From the cell containing the given text, extract its center point as [x, y] coordinate. 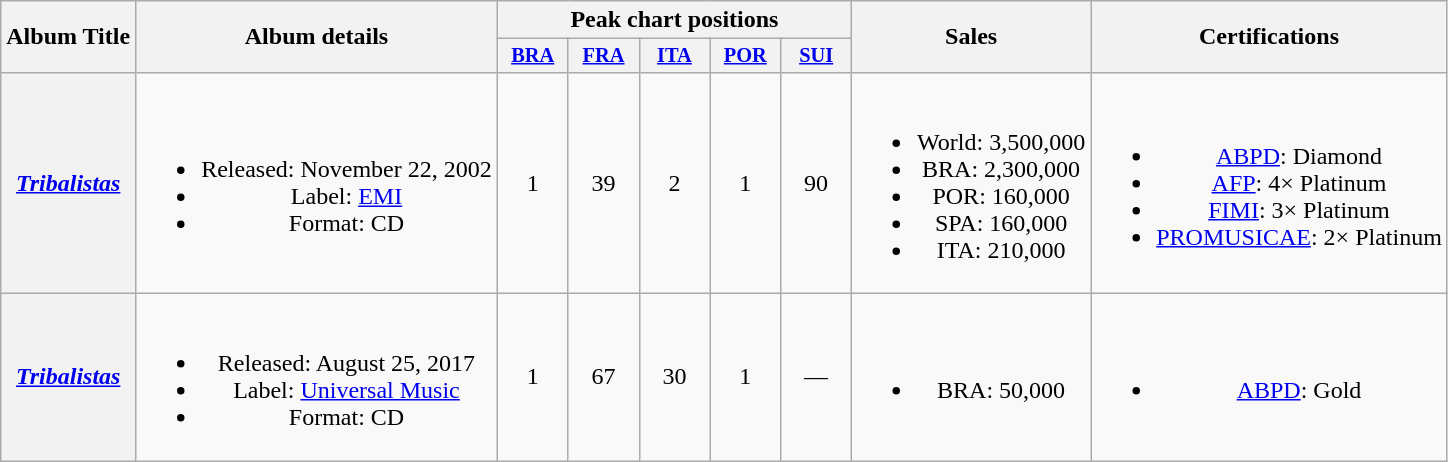
ITA [674, 56]
BRA [532, 56]
ABPD: DiamondAFP: 4× PlatinumFIMI: 3× PlatinumPROMUSICAE: 2× Platinum [1270, 182]
Certifications [1270, 37]
World: 3,500,000BRA: 2,300,000POR: 160,000SPA: 160,000ITA: 210,000 [972, 182]
Album Title [68, 37]
90 [816, 182]
Released: August 25, 2017Label: Universal MusicFormat: CD [317, 378]
SUI [816, 56]
2 [674, 182]
ABPD: Gold [1270, 378]
POR [746, 56]
Released: November 22, 2002Label: EMIFormat: CD [317, 182]
FRA [604, 56]
39 [604, 182]
Peak chart positions [674, 20]
BRA: 50,000 [972, 378]
Sales [972, 37]
— [816, 378]
30 [674, 378]
Album details [317, 37]
67 [604, 378]
